Output the (X, Y) coordinate of the center of the cell containing the given text.  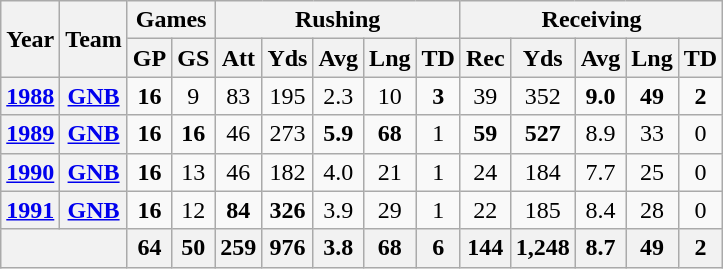
1,248 (542, 248)
1989 (30, 134)
Att (238, 58)
144 (485, 248)
29 (390, 210)
3.8 (338, 248)
3 (438, 96)
1991 (30, 210)
Rec (485, 58)
8.4 (600, 210)
8.9 (600, 134)
13 (194, 172)
39 (485, 96)
4.0 (338, 172)
326 (288, 210)
GS (194, 58)
352 (542, 96)
1988 (30, 96)
12 (194, 210)
64 (149, 248)
Receiving (591, 20)
9 (194, 96)
25 (652, 172)
195 (288, 96)
Games (170, 20)
273 (288, 134)
22 (485, 210)
10 (390, 96)
Rushing (338, 20)
50 (194, 248)
182 (288, 172)
6 (438, 248)
9.0 (600, 96)
976 (288, 248)
33 (652, 134)
1990 (30, 172)
527 (542, 134)
83 (238, 96)
Team (94, 39)
Year (30, 39)
24 (485, 172)
2.3 (338, 96)
3.9 (338, 210)
84 (238, 210)
8.7 (600, 248)
7.7 (600, 172)
21 (390, 172)
28 (652, 210)
5.9 (338, 134)
259 (238, 248)
GP (149, 58)
59 (485, 134)
185 (542, 210)
184 (542, 172)
